Search for the cell housing the specified text and yield its [x, y] center coordinate. 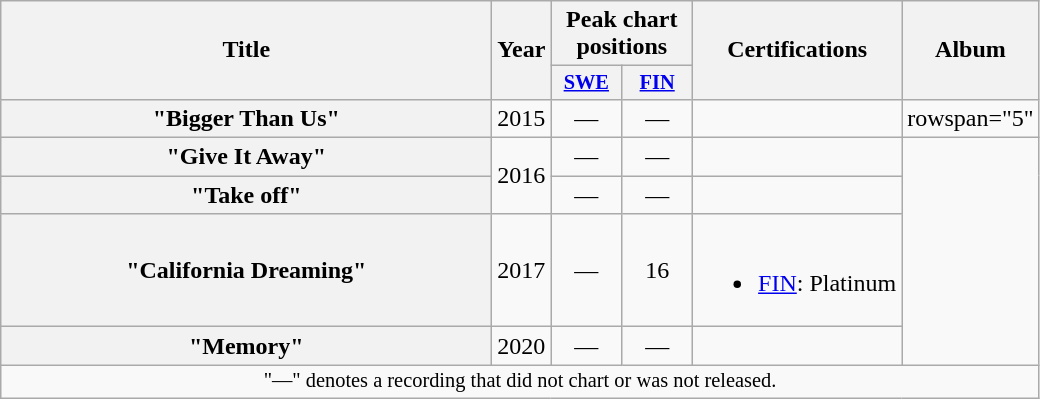
Album [971, 50]
2020 [522, 346]
"Take off" [246, 195]
"Give It Away" [246, 157]
FIN: Platinum [798, 270]
"—" denotes a recording that did not chart or was not released. [520, 382]
SWE [586, 83]
Year [522, 50]
2016 [522, 176]
"California Dreaming" [246, 270]
Title [246, 50]
Certifications [798, 50]
FIN [658, 83]
16 [658, 270]
2017 [522, 270]
Peak chart positions [622, 34]
rowspan="5" [971, 118]
2015 [522, 118]
"Bigger Than Us" [246, 118]
"Memory" [246, 346]
